For the text-containing cell, return its midpoint in [X, Y] coordinate format. 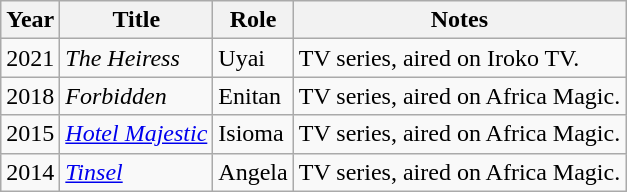
Isioma [253, 134]
The Heiress [136, 58]
2021 [30, 58]
Year [30, 20]
2014 [30, 172]
Notes [460, 20]
Angela [253, 172]
2015 [30, 134]
Tinsel [136, 172]
Forbidden [136, 96]
Enitan [253, 96]
Title [136, 20]
2018 [30, 96]
Role [253, 20]
Hotel Majestic [136, 134]
TV series, aired on Iroko TV. [460, 58]
Uyai [253, 58]
